Capture the cell that displays the provided text and extract its (x, y) central coordinate. 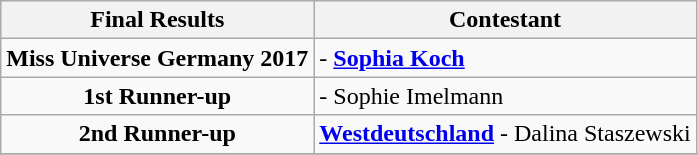
Westdeutschland - Dalina Staszewski (505, 134)
Contestant (505, 20)
Final Results (158, 20)
1st Runner-up (158, 96)
2nd Runner-up (158, 134)
Miss Universe Germany 2017 (158, 58)
- Sophia Koch (505, 58)
- Sophie Imelmann (505, 96)
